Pinpoint the cell where the given text exists, returning its [X, Y] midpoint coordinate. 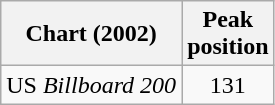
Peakposition [228, 34]
US Billboard 200 [92, 85]
131 [228, 85]
Chart (2002) [92, 34]
